Pinpoint the cell where the given text exists, returning its [x, y] midpoint coordinate. 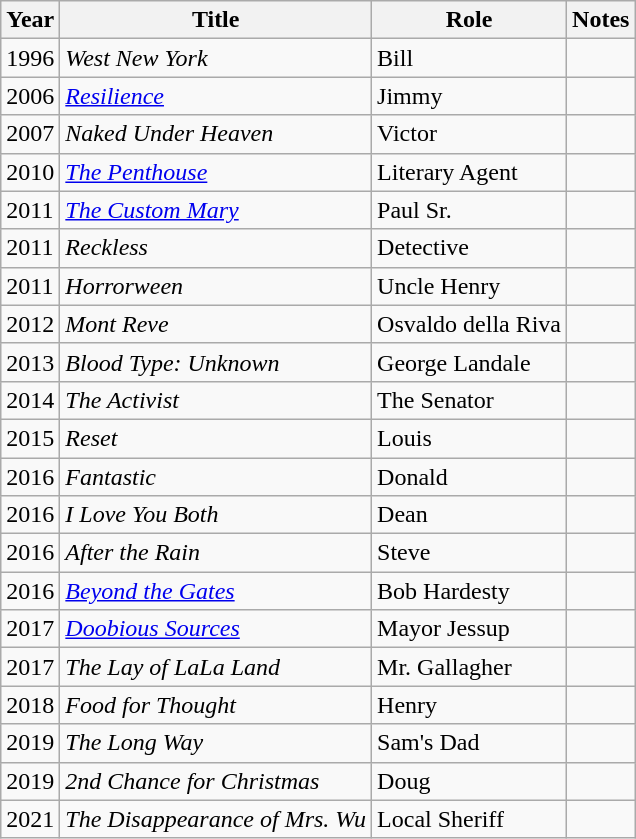
2018 [30, 705]
Donald [470, 477]
Doobious Sources [216, 629]
Local Sheriff [470, 819]
Sam's Dad [470, 743]
2013 [30, 362]
The Lay of LaLa Land [216, 667]
I Love You Both [216, 515]
Paul Sr. [470, 210]
Blood Type: Unknown [216, 362]
2012 [30, 324]
Victor [470, 134]
2014 [30, 400]
Reckless [216, 248]
2015 [30, 438]
Osvaldo della Riva [470, 324]
2021 [30, 819]
Bob Hardesty [470, 591]
Mont Reve [216, 324]
2010 [30, 172]
The Long Way [216, 743]
Dean [470, 515]
West New York [216, 58]
Year [30, 20]
Detective [470, 248]
George Landale [470, 362]
The Custom Mary [216, 210]
Food for Thought [216, 705]
The Penthouse [216, 172]
Horrorween [216, 286]
Jimmy [470, 96]
After the Rain [216, 553]
Steve [470, 553]
Louis [470, 438]
Role [470, 20]
2nd Chance for Christmas [216, 781]
2007 [30, 134]
Literary Agent [470, 172]
Bill [470, 58]
The Senator [470, 400]
Beyond the Gates [216, 591]
Uncle Henry [470, 286]
Title [216, 20]
Naked Under Heaven [216, 134]
The Activist [216, 400]
2006 [30, 96]
Henry [470, 705]
Resilience [216, 96]
Fantastic [216, 477]
Doug [470, 781]
1996 [30, 58]
Notes [601, 20]
Mayor Jessup [470, 629]
Reset [216, 438]
Mr. Gallagher [470, 667]
The Disappearance of Mrs. Wu [216, 819]
